Provide the (X, Y) coordinate of the cell's center where the given text is located.  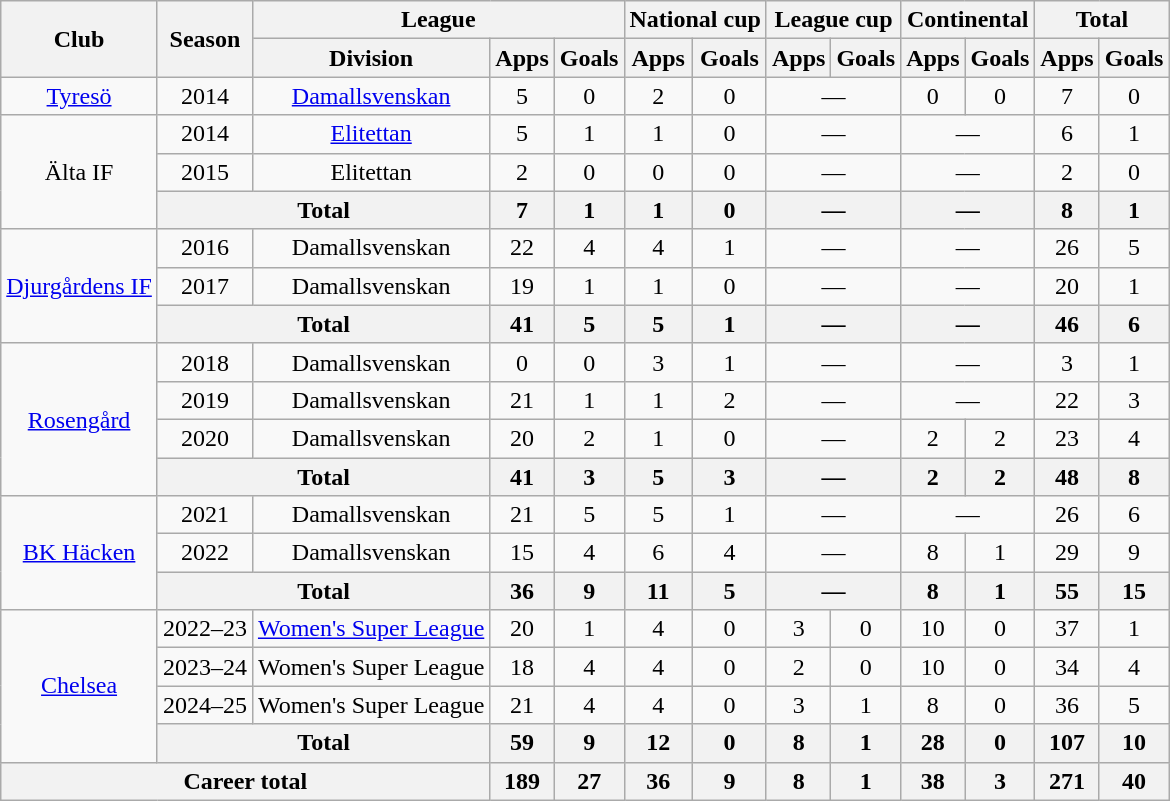
18 (522, 667)
19 (522, 286)
2023–24 (204, 667)
189 (522, 781)
Älta IF (80, 172)
Chelsea (80, 686)
2022 (204, 553)
Rosengård (80, 419)
2022–23 (204, 629)
48 (1067, 477)
46 (1067, 324)
Career total (246, 781)
29 (1067, 553)
55 (1067, 591)
League (438, 20)
2017 (204, 286)
38 (933, 781)
271 (1067, 781)
12 (658, 743)
2019 (204, 400)
2024–25 (204, 705)
40 (1134, 781)
Division (370, 58)
2018 (204, 362)
Season (204, 39)
2020 (204, 438)
2015 (204, 172)
27 (589, 781)
28 (933, 743)
BK Häcken (80, 553)
107 (1067, 743)
2021 (204, 515)
National cup (695, 20)
Tyresö (80, 96)
23 (1067, 438)
34 (1067, 667)
2016 (204, 248)
Club (80, 39)
League cup (833, 20)
59 (522, 743)
37 (1067, 629)
11 (658, 591)
Continental (968, 20)
Djurgårdens IF (80, 286)
